Capture the cell that displays the provided text and extract its (x, y) central coordinate. 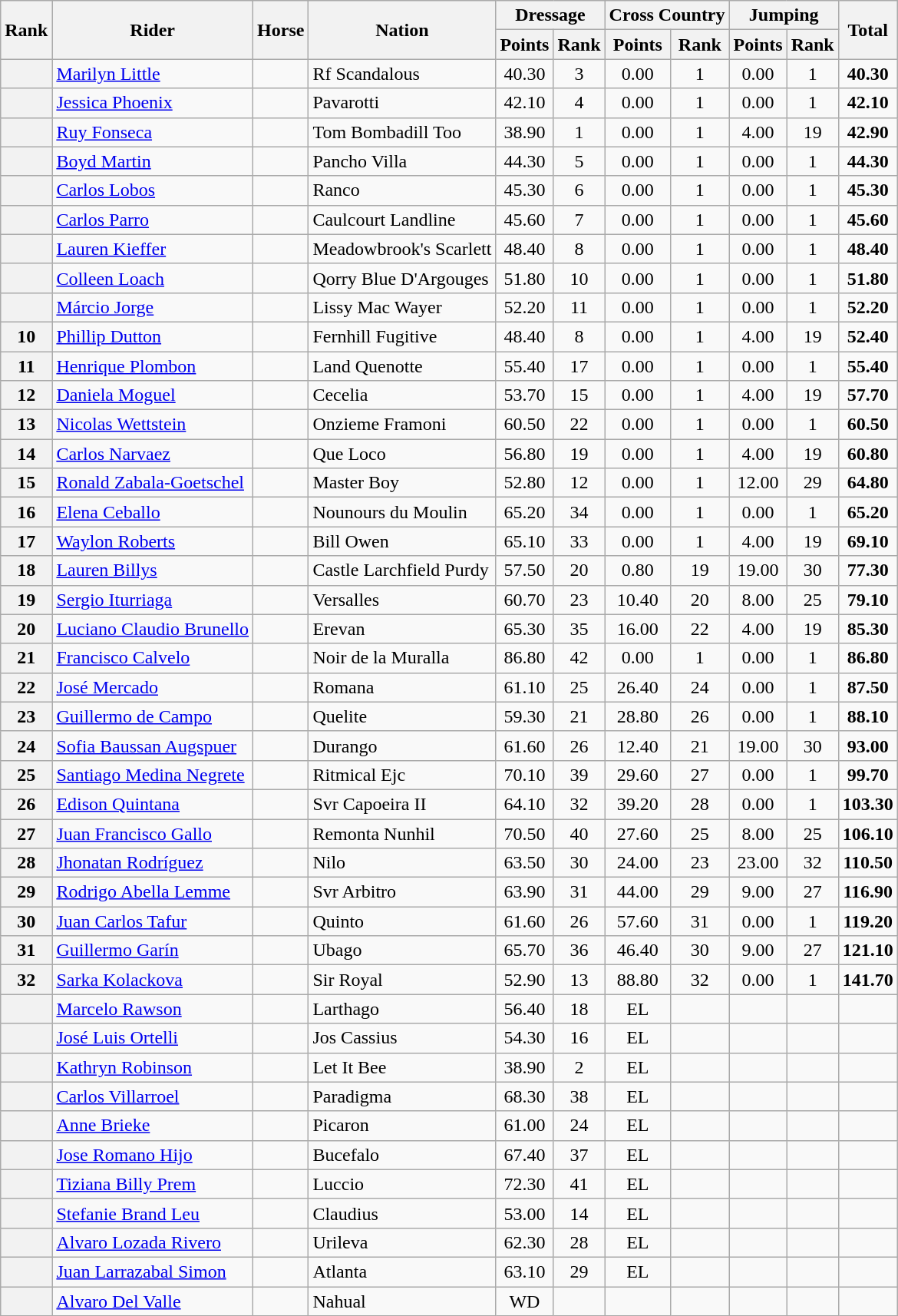
Carlos Lobos (153, 190)
10.40 (638, 600)
Durango (402, 746)
39 (579, 775)
Alvaro Del Valle (153, 1301)
Sarka Kolackova (153, 980)
12.00 (758, 483)
40 (579, 833)
Sergio Iturriaga (153, 600)
Edison Quintana (153, 804)
Nounours du Moulin (402, 512)
2 (579, 1067)
26.40 (638, 687)
54.30 (525, 1038)
Que Loco (402, 454)
56.40 (525, 1009)
23.00 (758, 863)
Urileva (402, 1242)
WD (525, 1301)
65.70 (525, 951)
Lauren Billys (153, 570)
65.10 (525, 541)
Jos Cassius (402, 1038)
Picaron (402, 1126)
Larthago (402, 1009)
57.60 (638, 921)
46.40 (638, 951)
Guillermo de Campo (153, 716)
61.00 (525, 1126)
Francisco Calvelo (153, 658)
Juan Francisco Gallo (153, 833)
Phillip Dutton (153, 336)
61.10 (525, 687)
Boyd Martin (153, 161)
70.10 (525, 775)
41 (579, 1184)
Versalles (402, 600)
Ranco (402, 190)
Luciano Claudio Brunello (153, 629)
64.10 (525, 804)
106.10 (867, 833)
Svr Capoeira II (402, 804)
Erevan (402, 629)
José Mercado (153, 687)
Svr Arbitro (402, 892)
Stefanie Brand Leu (153, 1213)
57.50 (525, 570)
52.80 (525, 483)
63.90 (525, 892)
Cross Country (667, 15)
Horse (281, 30)
85.30 (867, 629)
Castle Larchfield Purdy (402, 570)
Tom Bombadill Too (402, 132)
Carlos Narvaez (153, 454)
Juan Larrazabal Simon (153, 1271)
Santiago Medina Negrete (153, 775)
42.90 (867, 132)
Ruy Fonseca (153, 132)
141.70 (867, 980)
69.10 (867, 541)
Tiziana Billy Prem (153, 1184)
5 (579, 161)
Henrique Plombon (153, 366)
Remonta Nunhil (402, 833)
Qorry Blue D'Argouges (402, 278)
53.70 (525, 395)
59.30 (525, 716)
3 (579, 74)
121.10 (867, 951)
Daniela Moguel (153, 395)
Nilo (402, 863)
Onzieme Framoni (402, 425)
Anne Brieke (153, 1126)
62.30 (525, 1242)
88.80 (638, 980)
70.50 (525, 833)
77.30 (867, 570)
Let It Bee (402, 1067)
27.60 (638, 833)
Pancho Villa (402, 161)
116.90 (867, 892)
Rider (153, 30)
42 (579, 658)
29.60 (638, 775)
12.40 (638, 746)
37 (579, 1155)
Jhonatan Rodríguez (153, 863)
52.40 (867, 336)
Kathryn Robinson (153, 1067)
Carlos Villarroel (153, 1096)
68.30 (525, 1096)
Sofia Baussan Augspuer (153, 746)
Rodrigo Abella Lemme (153, 892)
Ronald Zabala-Goetschel (153, 483)
52.90 (525, 980)
67.40 (525, 1155)
Alvaro Lozada Rivero (153, 1242)
Nation (402, 30)
34 (579, 512)
Cecelia (402, 395)
44.00 (638, 892)
38 (579, 1096)
87.50 (867, 687)
88.10 (867, 716)
Elena Ceballo (153, 512)
Jumping (784, 15)
36 (579, 951)
Jose Romano Hijo (153, 1155)
Ubago (402, 951)
Jessica Phoenix (153, 103)
Land Quenotte (402, 366)
72.30 (525, 1184)
Noir de la Muralla (402, 658)
0.80 (638, 570)
Guillermo Garín (153, 951)
Luccio (402, 1184)
Nicolas Wettstein (153, 425)
35 (579, 629)
Atlanta (402, 1271)
57.70 (867, 395)
60.70 (525, 600)
Meadowbrook's Scarlett (402, 249)
Sir Royal (402, 980)
4 (579, 103)
Lissy Mac Wayer (402, 307)
99.70 (867, 775)
65.30 (525, 629)
Marcelo Rawson (153, 1009)
6 (579, 190)
119.20 (867, 921)
16.00 (638, 629)
24.00 (638, 863)
Fernhill Fugitive (402, 336)
Colleen Loach (153, 278)
7 (579, 220)
Márcio Jorge (153, 307)
63.10 (525, 1271)
Dressage (550, 15)
110.50 (867, 863)
Juan Carlos Tafur (153, 921)
Romana (402, 687)
33 (579, 541)
60.80 (867, 454)
Rf Scandalous (402, 74)
José Luis Ortelli (153, 1038)
Master Boy (402, 483)
53.00 (525, 1213)
Marilyn Little (153, 74)
56.80 (525, 454)
Bill Owen (402, 541)
79.10 (867, 600)
103.30 (867, 804)
39.20 (638, 804)
Ritmical Ejc (402, 775)
Quinto (402, 921)
Waylon Roberts (153, 541)
63.50 (525, 863)
Claudius (402, 1213)
Caulcourt Landline (402, 220)
Lauren Kieffer (153, 249)
Quelite (402, 716)
Carlos Parro (153, 220)
Bucefalo (402, 1155)
28.80 (638, 716)
93.00 (867, 746)
Pavarotti (402, 103)
Paradigma (402, 1096)
Nahual (402, 1301)
64.80 (867, 483)
Total (867, 30)
